From the cell containing the given text, extract its center point as [x, y] coordinate. 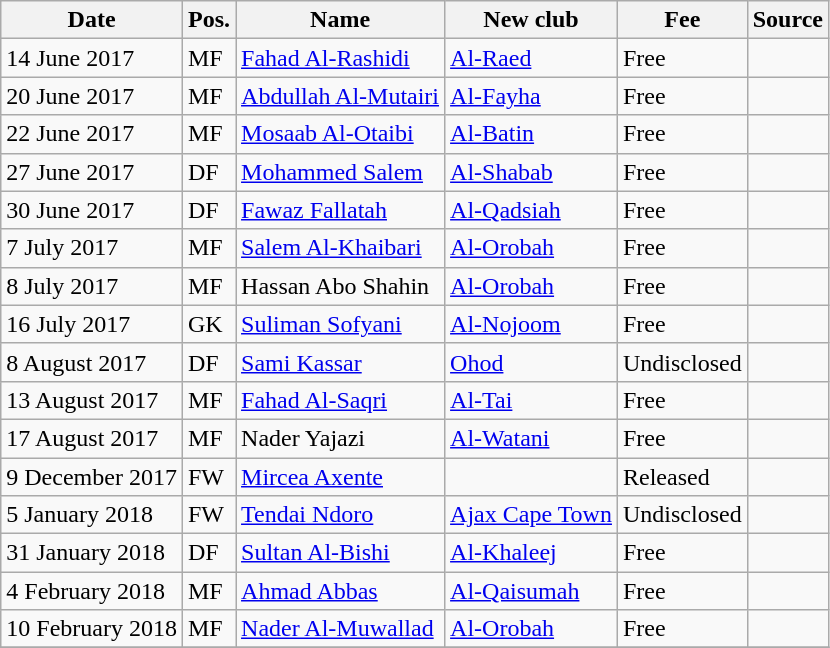
Nader Yajazi [340, 438]
Mohammed Salem [340, 172]
10 February 2018 [92, 629]
Fahad Al-Rashidi [340, 58]
Mircea Axente [340, 477]
Al-Khaleej [532, 553]
Date [92, 20]
Fahad Al-Saqri [340, 400]
27 June 2017 [92, 172]
Al-Watani [532, 438]
Abdullah Al-Mutairi [340, 96]
17 August 2017 [92, 438]
Salem Al-Khaibari [340, 248]
9 December 2017 [92, 477]
13 August 2017 [92, 400]
Al-Batin [532, 134]
22 June 2017 [92, 134]
Ajax Cape Town [532, 515]
Sami Kassar [340, 362]
Suliman Sofyani [340, 324]
5 January 2018 [92, 515]
Hassan Abo Shahin [340, 286]
Al-Raed [532, 58]
Al-Fayha [532, 96]
Source [788, 20]
New club [532, 20]
Ahmad Abbas [340, 591]
Al-Qadsiah [532, 210]
8 August 2017 [92, 362]
Nader Al-Muwallad [340, 629]
Pos. [208, 20]
14 June 2017 [92, 58]
GK [208, 324]
Released [682, 477]
Fee [682, 20]
Ohod [532, 362]
31 January 2018 [92, 553]
Fawaz Fallatah [340, 210]
30 June 2017 [92, 210]
Tendai Ndoro [340, 515]
20 June 2017 [92, 96]
Al-Tai [532, 400]
8 July 2017 [92, 286]
Al-Nojoom [532, 324]
7 July 2017 [92, 248]
16 July 2017 [92, 324]
Al-Shabab [532, 172]
4 February 2018 [92, 591]
Mosaab Al-Otaibi [340, 134]
Sultan Al-Bishi [340, 553]
Al-Qaisumah [532, 591]
Name [340, 20]
